For the text-containing cell, return its midpoint in [X, Y] coordinate format. 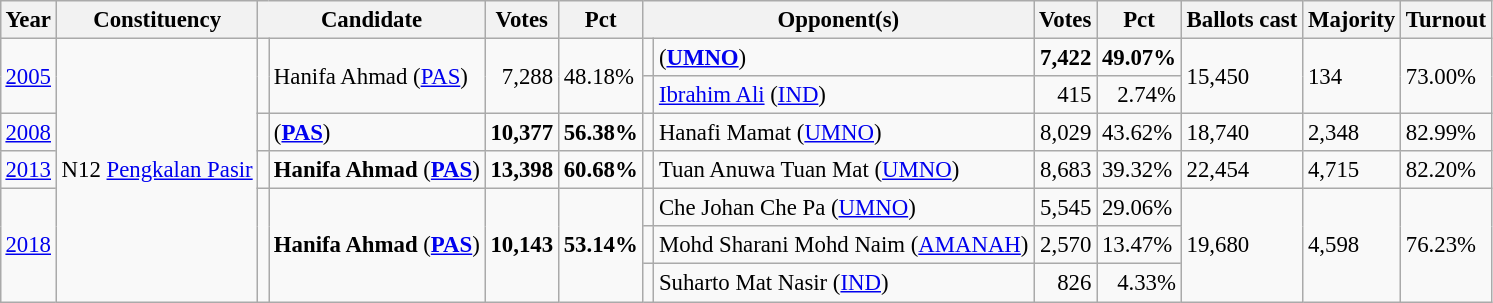
4,598 [1352, 246]
48.18% [600, 76]
10,377 [522, 133]
10,143 [522, 246]
19,680 [1242, 246]
8,683 [1066, 170]
56.38% [600, 133]
415 [1066, 95]
Hanafi Mamat (UMNO) [844, 133]
(UMNO) [844, 57]
8,029 [1066, 133]
Ballots cast [1242, 20]
2,348 [1352, 133]
82.99% [1446, 133]
Year [28, 20]
(PAS) [378, 133]
826 [1066, 283]
2,570 [1066, 245]
22,454 [1242, 170]
49.07% [1140, 57]
18,740 [1242, 133]
Opponent(s) [838, 20]
Mohd Sharani Mohd Naim (AMANAH) [844, 245]
76.23% [1446, 246]
Turnout [1446, 20]
53.14% [600, 246]
Ibrahim Ali (IND) [844, 95]
Candidate [372, 20]
2005 [28, 76]
4,715 [1352, 170]
4.33% [1140, 283]
N12 Pengkalan Pasir [157, 170]
Tuan Anuwa Tuan Mat (UMNO) [844, 170]
7,288 [522, 76]
Che Johan Che Pa (UMNO) [844, 208]
Suharto Mat Nasir (IND) [844, 283]
2013 [28, 170]
Majority [1352, 20]
Constituency [157, 20]
60.68% [600, 170]
2.74% [1140, 95]
7,422 [1066, 57]
134 [1352, 76]
2008 [28, 133]
15,450 [1242, 76]
29.06% [1140, 208]
13.47% [1140, 245]
82.20% [1446, 170]
5,545 [1066, 208]
13,398 [522, 170]
2018 [28, 246]
39.32% [1140, 170]
73.00% [1446, 76]
43.62% [1140, 133]
